Search for the cell housing the specified text and yield its [X, Y] center coordinate. 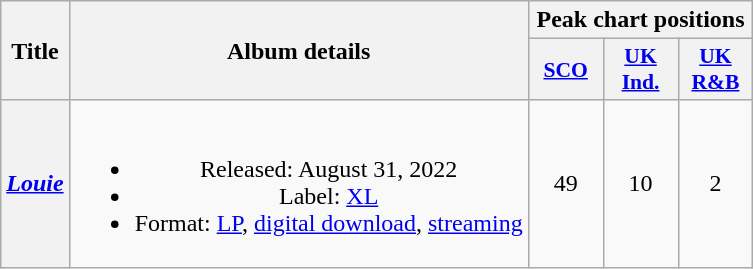
49 [566, 184]
Album details [298, 50]
2 [716, 184]
Louie [35, 184]
Released: August 31, 2022Label: XLFormat: LP, digital download, streaming [298, 184]
Peak chart positions [640, 20]
UKInd. [640, 70]
Title [35, 50]
10 [640, 184]
SCO [566, 70]
UKR&B [716, 70]
